Extract the (x, y) coordinate from the center of the cell holding the provided text.  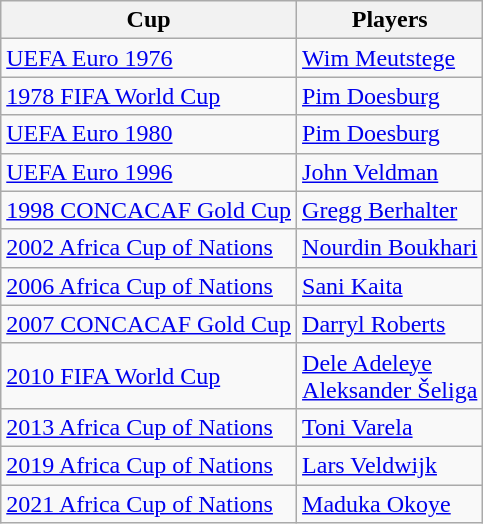
1998 CONCACAF Gold Cup (149, 210)
2019 Africa Cup of Nations (149, 465)
Toni Varela (390, 427)
UEFA Euro 1996 (149, 172)
Gregg Berhalter (390, 210)
2007 CONCACAF Gold Cup (149, 324)
John Veldman (390, 172)
UEFA Euro 1980 (149, 134)
2013 Africa Cup of Nations (149, 427)
Cup (149, 20)
2006 Africa Cup of Nations (149, 286)
2002 Africa Cup of Nations (149, 248)
2010 FIFA World Cup (149, 376)
UEFA Euro 1976 (149, 58)
Players (390, 20)
1978 FIFA World Cup (149, 96)
Nourdin Boukhari (390, 248)
Lars Veldwijk (390, 465)
Darryl Roberts (390, 324)
Dele Adeleye Aleksander Šeliga (390, 376)
2021 Africa Cup of Nations (149, 503)
Sani Kaita (390, 286)
Maduka Okoye (390, 503)
Wim Meutstege (390, 58)
